Output the (X, Y) coordinate of the center of the cell containing the given text.  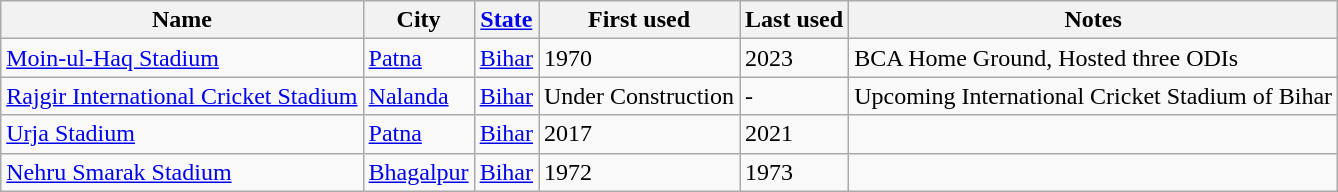
- (794, 96)
1972 (638, 172)
2023 (794, 58)
Moin-ul-Haq Stadium (182, 58)
1973 (794, 172)
Upcoming International Cricket Stadium of Bihar (1094, 96)
Bhagalpur (418, 172)
City (418, 20)
Nalanda (418, 96)
First used (638, 20)
State (506, 20)
Last used (794, 20)
2017 (638, 134)
1970 (638, 58)
Urja Stadium (182, 134)
Rajgir International Cricket Stadium (182, 96)
Notes (1094, 20)
Under Construction (638, 96)
Name (182, 20)
2021 (794, 134)
Nehru Smarak Stadium (182, 172)
BCA Home Ground, Hosted three ODIs (1094, 58)
